Return the [x, y] coordinate for the center point of the cell that contains the specified text.  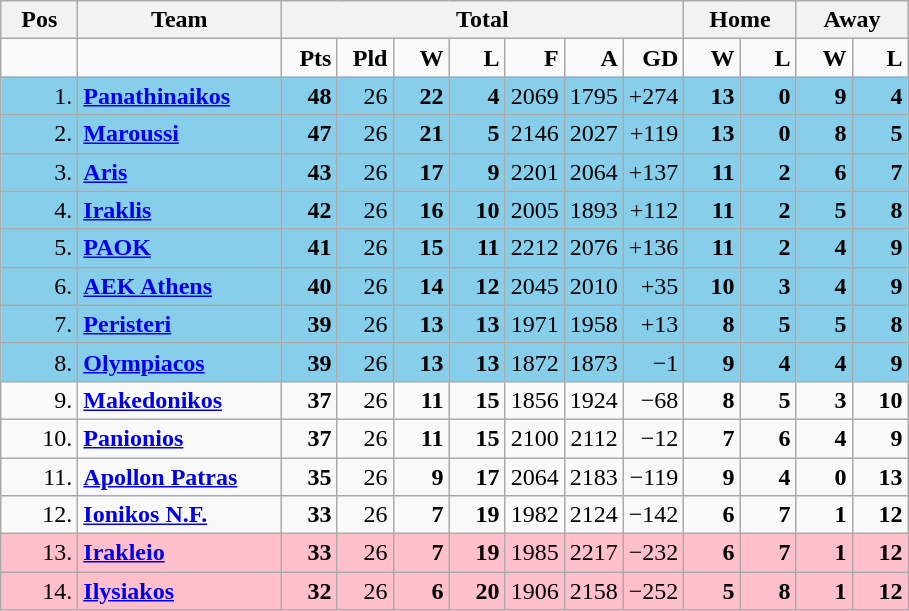
2100 [534, 438]
8. [40, 362]
+119 [654, 134]
Panionios [180, 438]
−232 [654, 553]
2005 [534, 210]
2045 [534, 286]
Panathinaikos [180, 96]
Irakleio [180, 553]
Pts [309, 58]
1958 [594, 324]
2010 [594, 286]
2217 [594, 553]
+137 [654, 172]
2124 [594, 515]
Olympiacos [180, 362]
43 [309, 172]
6. [40, 286]
+13 [654, 324]
+35 [654, 286]
22 [421, 96]
Total [482, 20]
3. [40, 172]
+274 [654, 96]
41 [309, 248]
7. [40, 324]
40 [309, 286]
48 [309, 96]
21 [421, 134]
10. [40, 438]
Away [852, 20]
42 [309, 210]
1893 [594, 210]
1924 [594, 400]
Maroussi [180, 134]
+136 [654, 248]
32 [309, 591]
1906 [534, 591]
35 [309, 477]
1795 [594, 96]
5. [40, 248]
A [594, 58]
2158 [594, 591]
11. [40, 477]
Pos [40, 20]
12. [40, 515]
2201 [534, 172]
Pld [365, 58]
Peristeri [180, 324]
1856 [534, 400]
16 [421, 210]
1872 [534, 362]
Iraklis [180, 210]
Apollon Patras [180, 477]
2212 [534, 248]
2112 [594, 438]
9. [40, 400]
2069 [534, 96]
Ilysiakos [180, 591]
1982 [534, 515]
2183 [594, 477]
GD [654, 58]
−142 [654, 515]
Ionikos N.F. [180, 515]
−12 [654, 438]
−68 [654, 400]
PAOK [180, 248]
+112 [654, 210]
2146 [534, 134]
Aris [180, 172]
AEK Athens [180, 286]
1971 [534, 324]
Makedonikos [180, 400]
−252 [654, 591]
4. [40, 210]
Team [180, 20]
−119 [654, 477]
13. [40, 553]
14. [40, 591]
14 [421, 286]
2. [40, 134]
20 [477, 591]
−1 [654, 362]
1985 [534, 553]
1873 [594, 362]
2027 [594, 134]
2076 [594, 248]
47 [309, 134]
Home [740, 20]
1. [40, 96]
F [534, 58]
